Output the [x, y] coordinate of the center of the cell containing the given text.  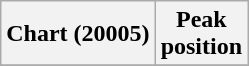
Chart (20005) [78, 34]
Peakposition [201, 34]
